From the cell containing the given text, extract its center point as (X, Y) coordinate. 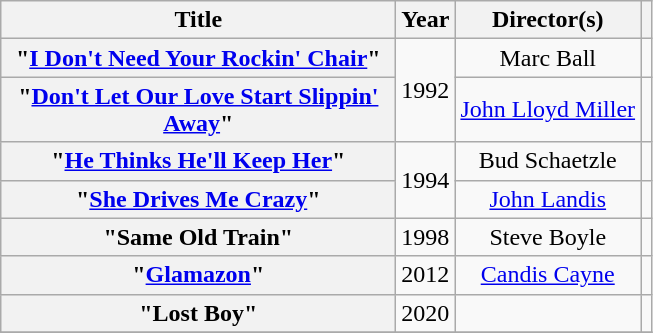
"Lost Boy" (198, 313)
Bud Schaetzle (548, 161)
"Don't Let Our Love Start Slippin' Away" (198, 110)
Year (426, 20)
1994 (426, 180)
"Glamazon" (198, 275)
Title (198, 20)
Candis Cayne (548, 275)
"Same Old Train" (198, 237)
"He Thinks He'll Keep Her" (198, 161)
John Lloyd Miller (548, 110)
2012 (426, 275)
John Landis (548, 199)
"I Don't Need Your Rockin' Chair" (198, 58)
2020 (426, 313)
Marc Ball (548, 58)
1998 (426, 237)
Director(s) (548, 20)
1992 (426, 90)
"She Drives Me Crazy" (198, 199)
Steve Boyle (548, 237)
